Identify which cell holds the provided text, then report its (x, y) central coordinate. 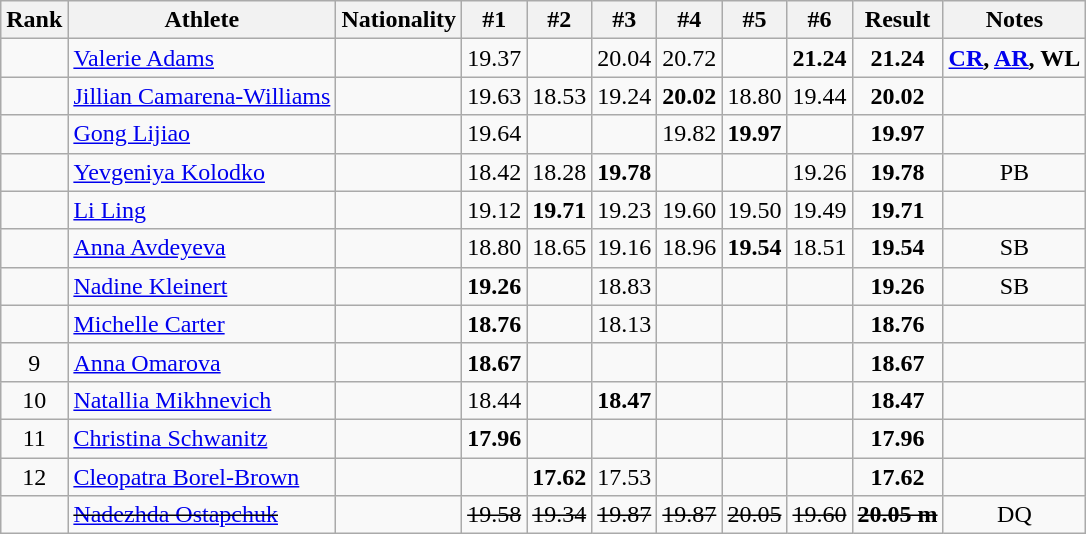
9 (34, 362)
#5 (754, 20)
Yevgeniya Kolodko (202, 172)
Cleopatra Borel-Brown (202, 477)
19.24 (624, 96)
Valerie Adams (202, 58)
19.37 (494, 58)
19.64 (494, 134)
17.53 (624, 477)
19.49 (820, 210)
18.13 (624, 324)
12 (34, 477)
10 (34, 400)
18.53 (560, 96)
Result (898, 20)
19.34 (560, 515)
Nadine Kleinert (202, 286)
Christina Schwanitz (202, 438)
19.82 (690, 134)
Jillian Camarena-Williams (202, 96)
19.16 (624, 248)
Li Ling (202, 210)
Natallia Mikhnevich (202, 400)
18.83 (624, 286)
18.96 (690, 248)
#3 (624, 20)
#2 (560, 20)
Michelle Carter (202, 324)
CR, AR, WL (1014, 58)
18.28 (560, 172)
Anna Avdeyeva (202, 248)
Anna Omarova (202, 362)
18.51 (820, 248)
19.12 (494, 210)
Gong Lijiao (202, 134)
19.50 (754, 210)
Rank (34, 20)
19.63 (494, 96)
20.05 (754, 515)
#4 (690, 20)
20.72 (690, 58)
#6 (820, 20)
Athlete (202, 20)
Nadezhda Ostapchuk (202, 515)
19.23 (624, 210)
PB (1014, 172)
20.05 m (898, 515)
11 (34, 438)
Notes (1014, 20)
18.65 (560, 248)
DQ (1014, 515)
18.42 (494, 172)
18.44 (494, 400)
Nationality (399, 20)
#1 (494, 20)
19.58 (494, 515)
19.44 (820, 96)
20.04 (624, 58)
